Return the [X, Y] coordinate for the center point of the cell that contains the specified text.  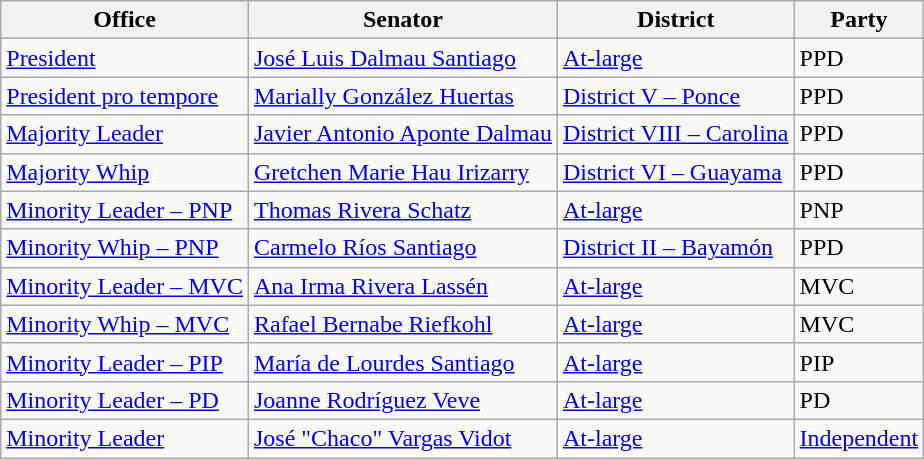
PD [859, 400]
President pro tempore [125, 96]
Senator [402, 20]
District II – Bayamón [676, 248]
Independent [859, 438]
Majority Whip [125, 172]
José Luis Dalmau Santiago [402, 58]
Party [859, 20]
José "Chaco" Vargas Vidot [402, 438]
Majority Leader [125, 134]
District [676, 20]
Thomas Rivera Schatz [402, 210]
Minority Whip – PNP [125, 248]
Minority Leader – MVC [125, 286]
Minority Leader – PNP [125, 210]
Minority Leader – PD [125, 400]
PNP [859, 210]
Gretchen Marie Hau Irizarry [402, 172]
Office [125, 20]
Joanne Rodríguez Veve [402, 400]
Minority Leader [125, 438]
Rafael Bernabe Riefkohl [402, 324]
Marially González Huertas [402, 96]
President [125, 58]
Javier Antonio Aponte Dalmau [402, 134]
District V – Ponce [676, 96]
Ana Irma Rivera Lassén [402, 286]
District VI – Guayama [676, 172]
PIP [859, 362]
Minority Leader – PIP [125, 362]
Minority Whip – MVC [125, 324]
María de Lourdes Santiago [402, 362]
Carmelo Ríos Santiago [402, 248]
District VIII – Carolina [676, 134]
